Output the [x, y] coordinate of the center of the cell containing the given text.  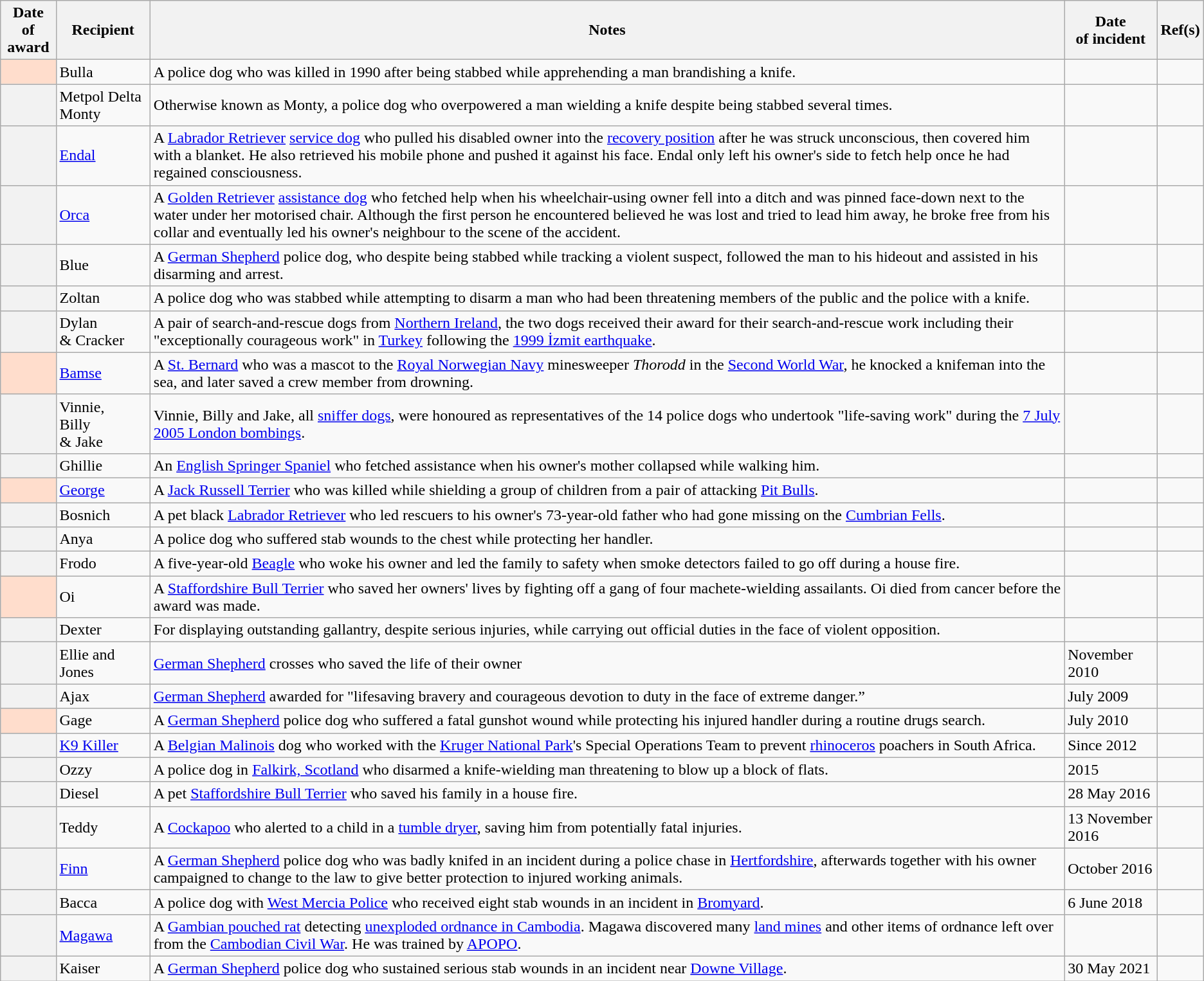
Endal [103, 156]
Ajax [103, 696]
Magawa [103, 935]
Zoltan [103, 298]
A police dog who suffered stab wounds to the chest while protecting her handler. [607, 539]
K9 Killer [103, 745]
Bulla [103, 72]
German Shepherd awarded for "lifesaving bravery and courageous devotion to duty in the face of extreme danger.” [607, 696]
November 2010 [1111, 663]
October 2016 [1111, 869]
A German Shepherd police dog who sustained serious stab wounds in an incident near Downe Village. [607, 968]
Diesel [103, 794]
A police dog with West Mercia Police who received eight stab wounds in an incident in Bromyard. [607, 902]
A police dog in Falkirk, Scotland who disarmed a knife-wielding man threatening to blow up a block of flats. [607, 770]
28 May 2016 [1111, 794]
Bacca [103, 902]
Bamse [103, 373]
Finn [103, 869]
July 2009 [1111, 696]
A Jack Russell Terrier who was killed while shielding a group of children from a pair of attacking Pit Bulls. [607, 490]
A police dog who was stabbed while attempting to disarm a man who had been threatening members of the public and the police with a knife. [607, 298]
A Belgian Malinois dog who worked with the Kruger National Park's Special Operations Team to prevent rhinoceros poachers in South Africa. [607, 745]
Dateof incident [1111, 30]
Ozzy [103, 770]
Gage [103, 721]
Dateof award [28, 30]
A five-year-old Beagle who woke his owner and led the family to safety when smoke detectors failed to go off during a house fire. [607, 564]
A Cockapoo who alerted to a child in a tumble dryer, saving him from potentially fatal injuries. [607, 827]
Blue [103, 265]
George [103, 490]
Kaiser [103, 968]
An English Springer Spaniel who fetched assistance when his owner's mother collapsed while walking him. [607, 465]
Ellie and Jones [103, 663]
A police dog who was killed in 1990 after being stabbed while apprehending a man brandishing a knife. [607, 72]
Metpol Delta Monty [103, 105]
30 May 2021 [1111, 968]
2015 [1111, 770]
13 November 2016 [1111, 827]
Since 2012 [1111, 745]
A German Shepherd police dog who suffered a fatal gunshot wound while protecting his injured handler during a routine drugs search. [607, 721]
Notes [607, 30]
A pet black Labrador Retriever who led rescuers to his owner's 73-year-old father who had gone missing on the Cumbrian Fells. [607, 515]
For displaying outstanding gallantry, despite serious injuries, while carrying out official duties in the face of violent opposition. [607, 630]
Anya [103, 539]
July 2010 [1111, 721]
Dexter [103, 630]
6 June 2018 [1111, 902]
Ref(s) [1180, 30]
Recipient [103, 30]
Vinnie, Billy& Jake [103, 424]
Teddy [103, 827]
Oi [103, 597]
German Shepherd crosses who saved the life of their owner [607, 663]
Frodo [103, 564]
Otherwise known as Monty, a police dog who overpowered a man wielding a knife despite being stabbed several times. [607, 105]
A pet Staffordshire Bull Terrier who saved his family in a house fire. [607, 794]
Orca [103, 215]
Ghillie [103, 465]
Dylan& Cracker [103, 332]
Bosnich [103, 515]
